Pinpoint the cell where the given text exists, returning its [x, y] midpoint coordinate. 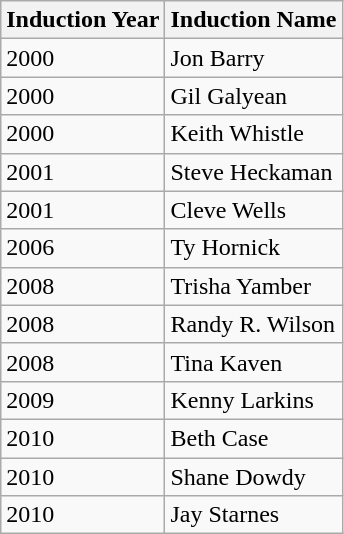
Keith Whistle [254, 134]
Beth Case [254, 438]
Gil Galyean [254, 96]
2009 [83, 400]
Ty Hornick [254, 248]
Induction Name [254, 20]
Jon Barry [254, 58]
Tina Kaven [254, 362]
Cleve Wells [254, 210]
Induction Year [83, 20]
Trisha Yamber [254, 286]
Steve Heckaman [254, 172]
Shane Dowdy [254, 477]
Kenny Larkins [254, 400]
Jay Starnes [254, 515]
2006 [83, 248]
Randy R. Wilson [254, 324]
